Extract the [X, Y] coordinate from the center of the cell holding the provided text.  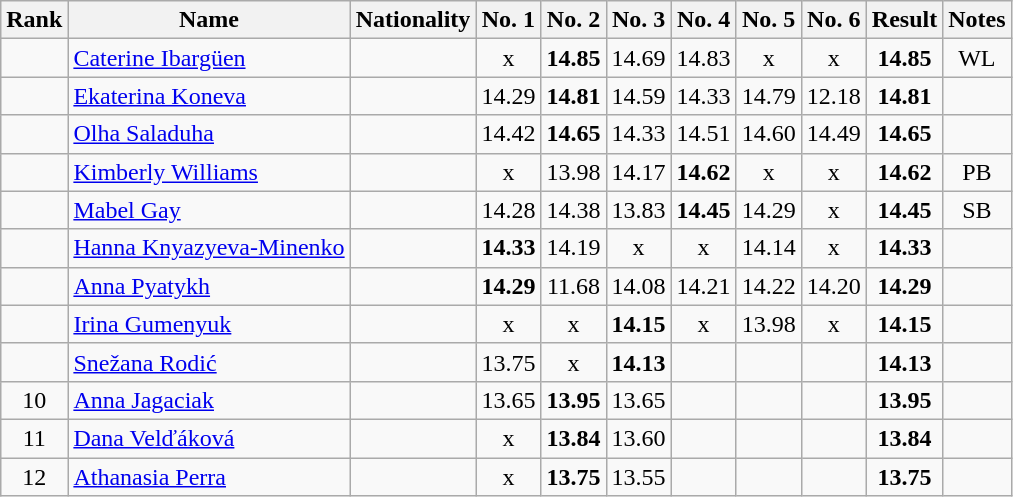
No. 5 [768, 20]
Anna Pyatykh [209, 286]
Snežana Rodić [209, 362]
Ekaterina Koneva [209, 96]
13.55 [638, 477]
14.17 [638, 172]
Result [904, 20]
11 [34, 438]
14.59 [638, 96]
No. 6 [834, 20]
13.83 [638, 210]
Hanna Knyazyeva-Minenko [209, 248]
14.19 [574, 248]
11.68 [574, 286]
Kimberly Williams [209, 172]
No. 1 [508, 20]
14.28 [508, 210]
14.49 [834, 134]
14.22 [768, 286]
14.14 [768, 248]
14.60 [768, 134]
SB [977, 210]
14.21 [704, 286]
Rank [34, 20]
PB [977, 172]
14.83 [704, 58]
14.51 [704, 134]
13.60 [638, 438]
12.18 [834, 96]
Dana Velďáková [209, 438]
Athanasia Perra [209, 477]
Anna Jagaciak [209, 400]
14.79 [768, 96]
Irina Gumenyuk [209, 324]
10 [34, 400]
Caterine Ibargüen [209, 58]
Name [209, 20]
Olha Saladuha [209, 134]
No. 2 [574, 20]
WL [977, 58]
Mabel Gay [209, 210]
14.69 [638, 58]
Nationality [413, 20]
Notes [977, 20]
No. 3 [638, 20]
No. 4 [704, 20]
14.08 [638, 286]
12 [34, 477]
14.38 [574, 210]
14.42 [508, 134]
14.20 [834, 286]
